Return [X, Y] of the center of cell containing provided text 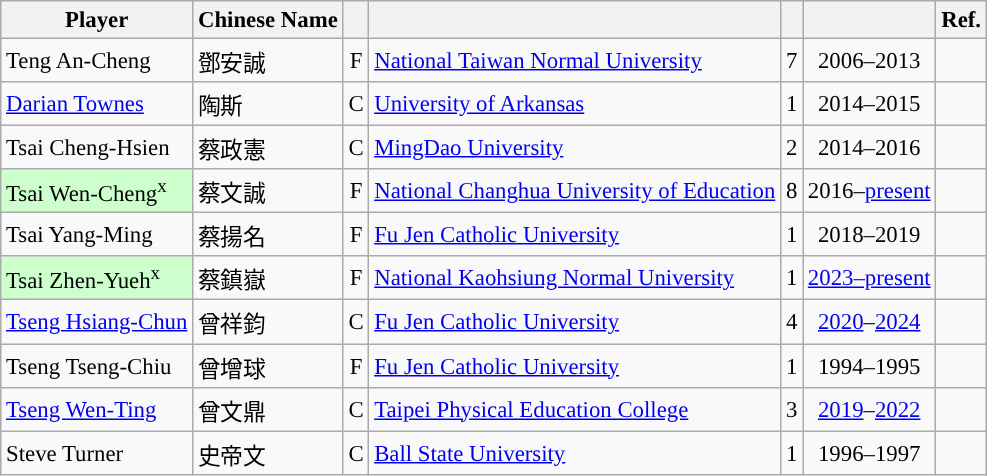
1994–1995 [870, 366]
曾祥鈞 [268, 322]
1996–1997 [870, 453]
3 [792, 409]
2006–2013 [870, 61]
Tsai Cheng-Hsien [97, 148]
Teng An-Cheng [97, 61]
蔡揚名 [268, 235]
University of Arkansas [575, 104]
MingDao University [575, 148]
蔡政憲 [268, 148]
National Changhua University of Education [575, 191]
8 [792, 191]
蔡鎮嶽 [268, 278]
Ball State University [575, 453]
鄧安誠 [268, 61]
2020–2024 [870, 322]
2014–2016 [870, 148]
2 [792, 148]
2014–2015 [870, 104]
Ref. [961, 20]
4 [792, 322]
Tseng Tseng-Chiu [97, 366]
2016–present [870, 191]
2019–2022 [870, 409]
Darian Townes [97, 104]
Chinese Name [268, 20]
Tseng Wen-Ting [97, 409]
Tsai Zhen-Yuehx [97, 278]
曾增球 [268, 366]
曾文鼎 [268, 409]
2018–2019 [870, 235]
National Taiwan Normal University [575, 61]
史帝文 [268, 453]
2023–present [870, 278]
Player [97, 20]
Steve Turner [97, 453]
7 [792, 61]
Taipei Physical Education College [575, 409]
蔡文誠 [268, 191]
Tsai Wen-Chengx [97, 191]
陶斯 [268, 104]
Tsai Yang-Ming [97, 235]
National Kaohsiung Normal University [575, 278]
Tseng Hsiang-Chun [97, 322]
